Determine the (X, Y) coordinate at the center of the cell enclosing the given text.  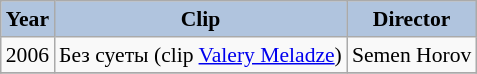
2006 (28, 55)
Без суеты (clip Valery Meladze) (200, 55)
Clip (200, 19)
Semen Horov (412, 55)
Director (412, 19)
Year (28, 19)
